Pinpoint the cell where the given text exists, returning its [X, Y] midpoint coordinate. 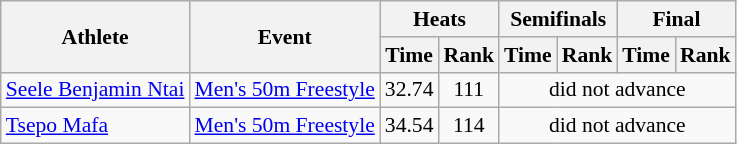
114 [470, 126]
Final [676, 19]
Semifinals [558, 19]
Tsepo Mafa [96, 126]
Heats [440, 19]
Seele Benjamin Ntai [96, 90]
Athlete [96, 36]
111 [470, 90]
Event [285, 36]
34.54 [410, 126]
32.74 [410, 90]
